Extract the [x, y] coordinate from the center of the cell holding the provided text.  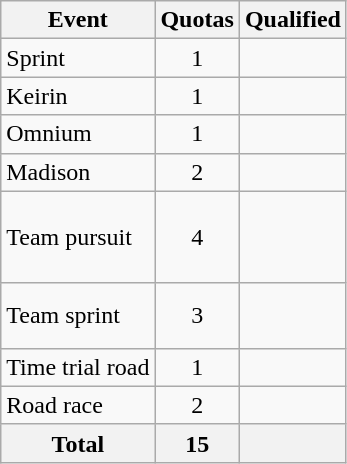
Omnium [78, 134]
4 [197, 237]
3 [197, 316]
Total [78, 443]
Team sprint [78, 316]
Qualified [292, 20]
Sprint [78, 58]
Team pursuit [78, 237]
Quotas [197, 20]
15 [197, 443]
Madison [78, 172]
Road race [78, 405]
Event [78, 20]
Keirin [78, 96]
Time trial road [78, 367]
